Capture the cell that displays the provided text and extract its [X, Y] central coordinate. 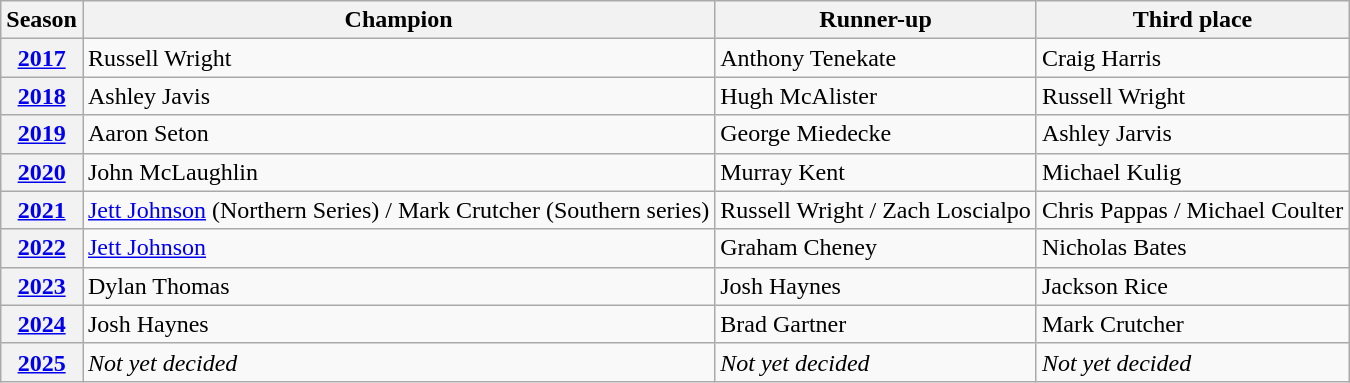
Mark Crutcher [1192, 324]
Third place [1192, 20]
John McLaughlin [398, 172]
Aaron Seton [398, 134]
Champion [398, 20]
George Miedecke [876, 134]
Ashley Javis [398, 96]
Nicholas Bates [1192, 248]
Runner-up [876, 20]
2025 [42, 362]
Hugh McAlister [876, 96]
2018 [42, 96]
2020 [42, 172]
Russell Wright / Zach Loscialpo [876, 210]
Jett Johnson [398, 248]
2021 [42, 210]
2019 [42, 134]
Dylan Thomas [398, 286]
Season [42, 20]
Graham Cheney [876, 248]
2022 [42, 248]
Murray Kent [876, 172]
2023 [42, 286]
2024 [42, 324]
Jett Johnson (Northern Series) / Mark Crutcher (Southern series) [398, 210]
Jackson Rice [1192, 286]
Michael Kulig [1192, 172]
Craig Harris [1192, 58]
Chris Pappas / Michael Coulter [1192, 210]
Ashley Jarvis [1192, 134]
Brad Gartner [876, 324]
Anthony Tenekate [876, 58]
2017 [42, 58]
